From the cell containing the given text, extract its center point as (x, y) coordinate. 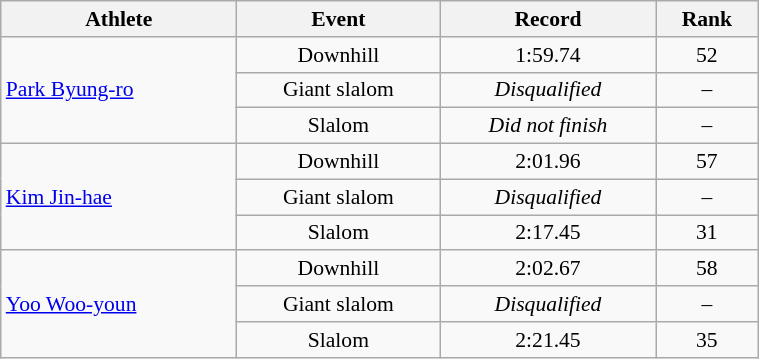
Event (338, 19)
Rank (707, 19)
Yoo Woo-youn (119, 304)
52 (707, 55)
2:21.45 (548, 340)
Did not finish (548, 126)
58 (707, 269)
31 (707, 233)
Kim Jin-hae (119, 198)
2:17.45 (548, 233)
Athlete (119, 19)
35 (707, 340)
57 (707, 162)
2:01.96 (548, 162)
Park Byung-ro (119, 90)
Record (548, 19)
2:02.67 (548, 269)
1:59.74 (548, 55)
